Detect which cell encompasses the target text, then output its (x, y) center coordinate. 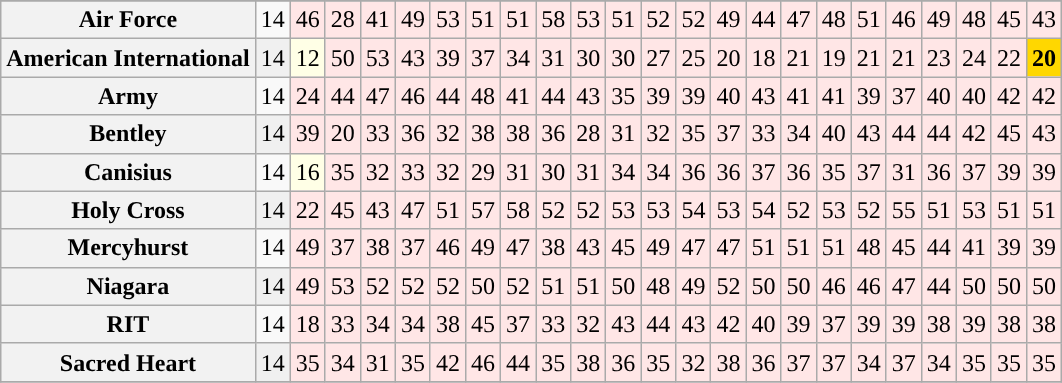
29 (482, 172)
Sacred Heart (128, 362)
19 (834, 58)
16 (308, 172)
Mercyhurst (128, 248)
27 (658, 58)
57 (482, 210)
Air Force (128, 20)
Niagara (128, 286)
25 (694, 58)
55 (904, 210)
23 (938, 58)
American International (128, 58)
12 (308, 58)
Canisius (128, 172)
Holy Cross (128, 210)
RIT (128, 324)
Bentley (128, 134)
Army (128, 96)
